Determine the [x, y] coordinate at the center of the cell enclosing the given text.  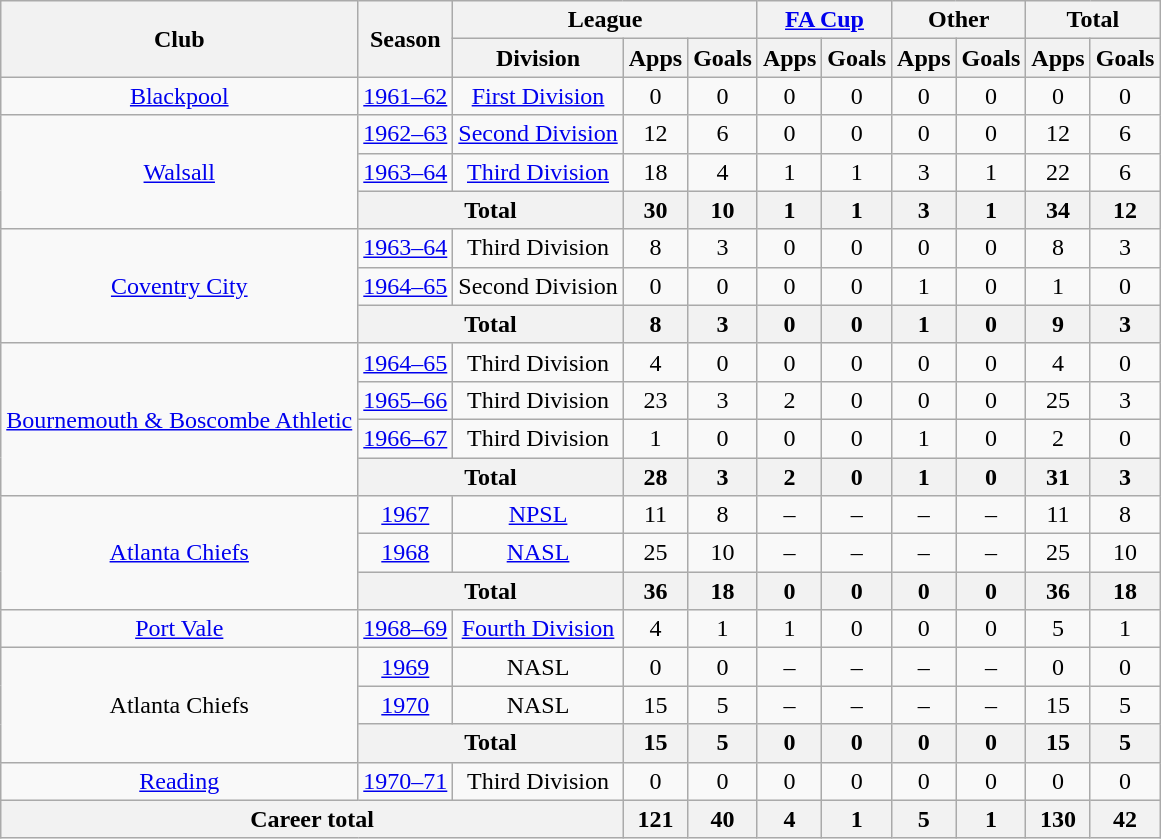
9 [1058, 324]
130 [1058, 819]
23 [655, 400]
Season [406, 39]
40 [723, 819]
Club [180, 39]
Blackpool [180, 96]
28 [655, 477]
1968–69 [406, 629]
22 [1058, 172]
Coventry City [180, 286]
1967 [406, 515]
1966–67 [406, 438]
42 [1125, 819]
121 [655, 819]
1965–66 [406, 400]
1962–63 [406, 134]
Walsall [180, 172]
1961–62 [406, 96]
1970–71 [406, 781]
Port Vale [180, 629]
Fourth Division [538, 629]
30 [655, 210]
Other [959, 20]
1968 [406, 553]
31 [1058, 477]
1970 [406, 705]
League [606, 20]
Division [538, 58]
Reading [180, 781]
Bournemouth & Boscombe Athletic [180, 419]
34 [1058, 210]
Career total [312, 819]
NPSL [538, 515]
FA Cup [824, 20]
First Division [538, 96]
1969 [406, 667]
